Pinpoint the cell where the given text exists, returning its (x, y) midpoint coordinate. 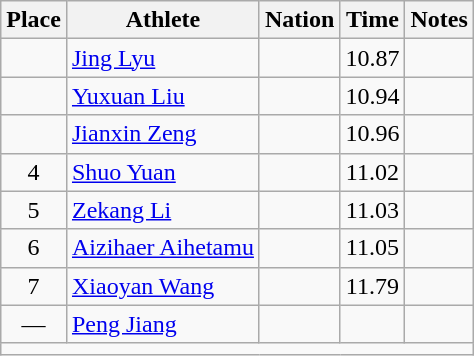
10.96 (372, 134)
11.02 (372, 172)
Athlete (162, 20)
6 (34, 248)
Jing Lyu (162, 58)
11.05 (372, 248)
10.94 (372, 96)
Peng Jiang (162, 324)
7 (34, 286)
Time (372, 20)
Nation (299, 20)
11.79 (372, 286)
Shuo Yuan (162, 172)
11.03 (372, 210)
5 (34, 210)
— (34, 324)
Yuxuan Liu (162, 96)
Aizihaer Aihetamu (162, 248)
Xiaoyan Wang (162, 286)
4 (34, 172)
Place (34, 20)
Zekang Li (162, 210)
Notes (439, 20)
10.87 (372, 58)
Jianxin Zeng (162, 134)
